Locate the cell with the specified text and output its (X, Y) center coordinate. 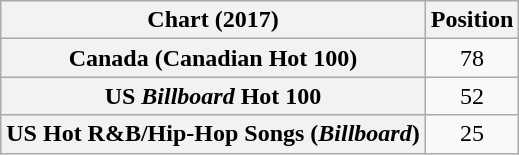
US Hot R&B/Hip-Hop Songs (Billboard) (213, 134)
25 (472, 134)
78 (472, 58)
Position (472, 20)
US Billboard Hot 100 (213, 96)
Chart (2017) (213, 20)
Canada (Canadian Hot 100) (213, 58)
52 (472, 96)
